For the text-containing cell, return its midpoint in (x, y) coordinate format. 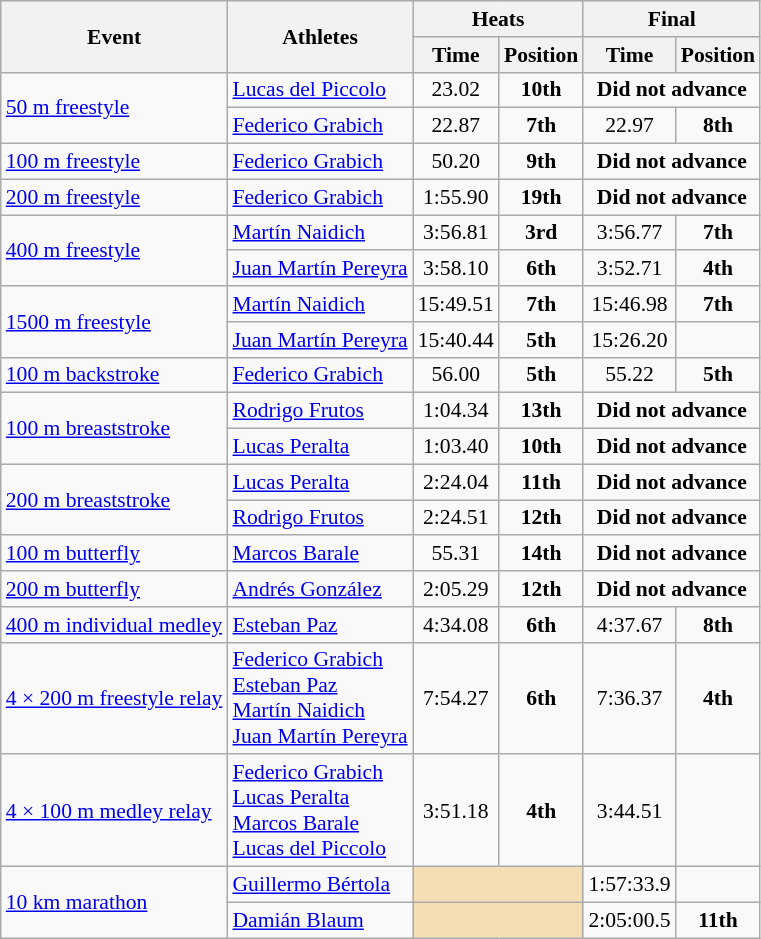
3:44.51 (629, 811)
Final (672, 19)
Federico GrabichLucas PeraltaMarcos BaraleLucas del Piccolo (320, 811)
Lucas del Piccolo (320, 90)
22.97 (629, 126)
4:37.67 (629, 625)
14th (541, 554)
4 × 100 m medley relay (114, 811)
19th (541, 197)
2:24.04 (456, 482)
Damián Blaum (320, 920)
7:54.27 (456, 698)
200 m butterfly (114, 589)
3rd (541, 233)
Athletes (320, 36)
2:05.29 (456, 589)
Heats (498, 19)
55.31 (456, 554)
4 × 200 m freestyle relay (114, 698)
200 m freestyle (114, 197)
200 m breaststroke (114, 500)
2:05:00.5 (629, 920)
3:56.81 (456, 233)
23.02 (456, 90)
9th (541, 162)
3:51.18 (456, 811)
15:49.51 (456, 304)
Guillermo Bértola (320, 885)
2:24.51 (456, 518)
15:26.20 (629, 340)
3:52.71 (629, 269)
50.20 (456, 162)
56.00 (456, 375)
1500 m freestyle (114, 322)
1:04.34 (456, 411)
Esteban Paz (320, 625)
1:57:33.9 (629, 885)
100 m backstroke (114, 375)
3:58.10 (456, 269)
22.87 (456, 126)
400 m individual medley (114, 625)
Marcos Barale (320, 554)
Event (114, 36)
Federico GrabichEsteban PazMartín NaidichJuan Martín Pereyra (320, 698)
13th (541, 411)
400 m freestyle (114, 250)
55.22 (629, 375)
Andrés González (320, 589)
1:55.90 (456, 197)
10 km marathon (114, 902)
100 m butterfly (114, 554)
100 m breaststroke (114, 428)
4:34.08 (456, 625)
7:36.37 (629, 698)
3:56.77 (629, 233)
15:46.98 (629, 304)
1:03.40 (456, 447)
100 m freestyle (114, 162)
15:40.44 (456, 340)
50 m freestyle (114, 108)
